Pinpoint the cell where the given text exists, returning its (x, y) midpoint coordinate. 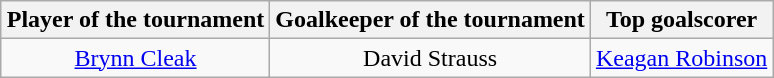
Top goalscorer (681, 20)
Goalkeeper of the tournament (430, 20)
Keagan Robinson (681, 58)
David Strauss (430, 58)
Brynn Cleak (136, 58)
Player of the tournament (136, 20)
